Return the (X, Y) coordinate for the center point of the cell that contains the specified text.  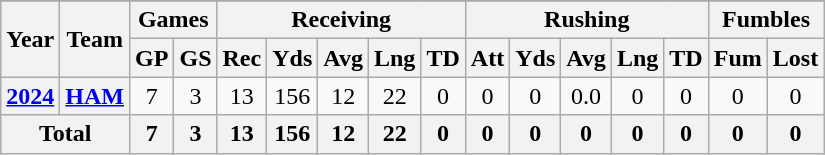
Year (30, 39)
Total (66, 134)
GS (196, 58)
GP (152, 58)
2024 (30, 96)
Lost (795, 58)
Rushing (586, 20)
Att (487, 58)
Receiving (341, 20)
0.0 (586, 96)
HAM (95, 96)
Team (95, 39)
Fum (738, 58)
Rec (242, 58)
Fumbles (766, 20)
Games (174, 20)
